Extract the [X, Y] coordinate from the center of the cell holding the provided text.  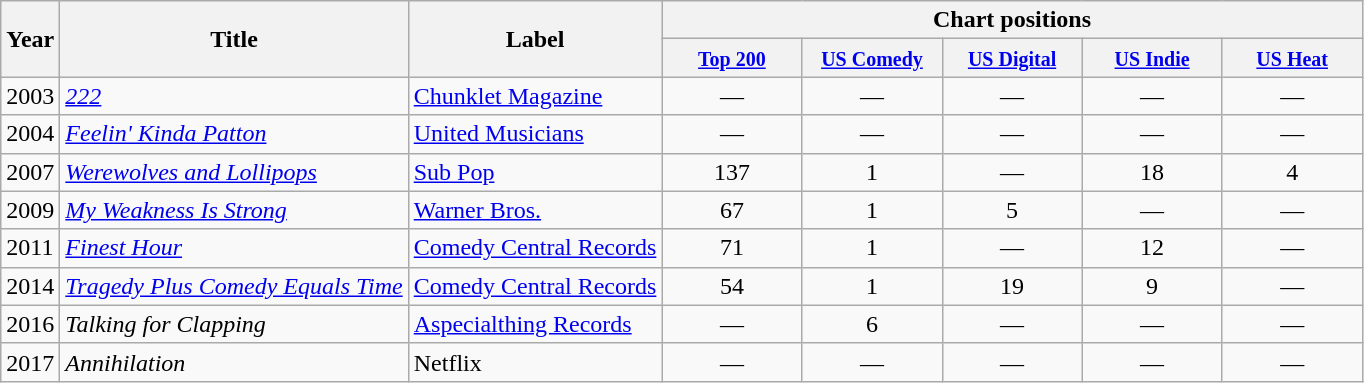
2011 [30, 248]
Year [30, 39]
Feelin' Kinda Patton [234, 134]
Aspecialthing Records [535, 324]
Label [535, 39]
Chart positions [1012, 20]
Annihilation [234, 362]
2016 [30, 324]
4 [1292, 172]
Talking for Clapping [234, 324]
2004 [30, 134]
Finest Hour [234, 248]
Title [234, 39]
Tragedy Plus Comedy Equals Time [234, 286]
5 [1012, 210]
US Heat [1292, 58]
6 [872, 324]
United Musicians [535, 134]
9 [1152, 286]
2009 [30, 210]
Warner Bros. [535, 210]
US Indie [1152, 58]
Sub Pop [535, 172]
2017 [30, 362]
67 [732, 210]
12 [1152, 248]
Top 200 [732, 58]
18 [1152, 172]
137 [732, 172]
2007 [30, 172]
2003 [30, 96]
Werewolves and Lollipops [234, 172]
19 [1012, 286]
71 [732, 248]
2014 [30, 286]
US Comedy [872, 58]
222 [234, 96]
My Weakness Is Strong [234, 210]
Chunklet Magazine [535, 96]
54 [732, 286]
Netflix [535, 362]
US Digital [1012, 58]
